Find where the given text appears and provide that cell's center as (x, y) coordinate. 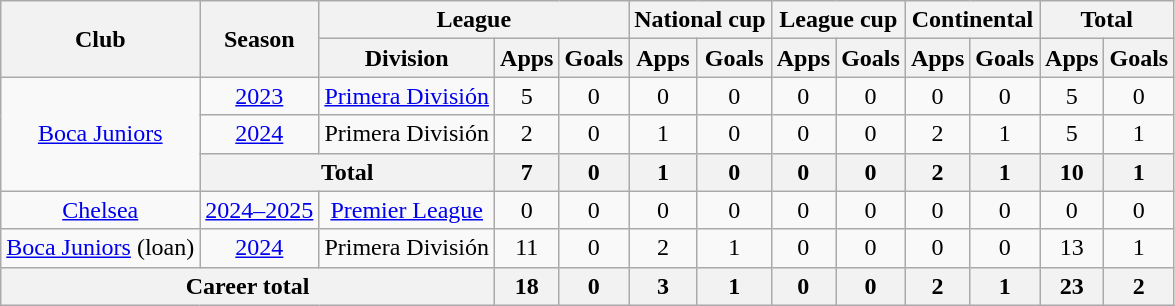
18 (527, 286)
Club (100, 39)
7 (527, 172)
23 (1072, 286)
National cup (700, 20)
Boca Juniors (100, 134)
Chelsea (100, 210)
Premier League (407, 210)
11 (527, 248)
Boca Juniors (loan) (100, 248)
Division (407, 58)
Career total (248, 286)
2023 (260, 96)
League cup (838, 20)
League (474, 20)
Season (260, 39)
10 (1072, 172)
3 (663, 286)
Continental (972, 20)
13 (1072, 248)
2024–2025 (260, 210)
